Search for the cell housing the specified text and yield its (X, Y) center coordinate. 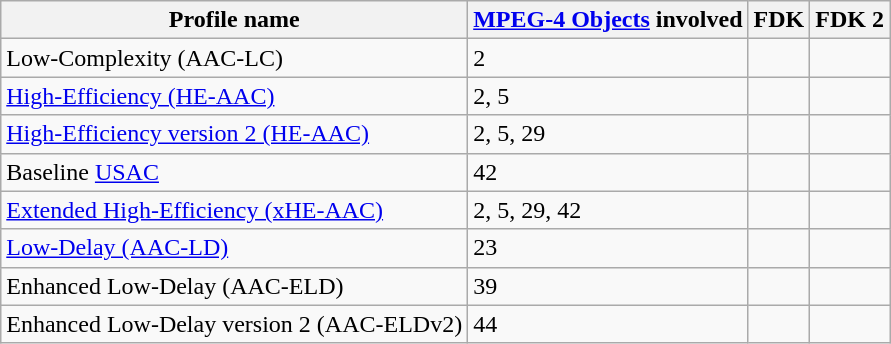
2, 5, 29 (608, 134)
39 (608, 286)
23 (608, 248)
2, 5, 29, 42 (608, 210)
Enhanced Low-Delay (AAC-ELD) (234, 286)
Baseline USAC (234, 172)
2 (608, 58)
FDK (779, 20)
42 (608, 172)
2, 5 (608, 96)
Profile name (234, 20)
MPEG-4 Objects involved (608, 20)
Extended High-Efficiency (xHE-AAC) (234, 210)
Enhanced Low-Delay version 2 (AAC-ELDv2) (234, 324)
High-Efficiency version 2 (HE-AAC) (234, 134)
Low-Delay (AAC-LD) (234, 248)
High-Efficiency (HE-AAC) (234, 96)
FDK 2 (850, 20)
Low-Complexity (AAC-LC) (234, 58)
44 (608, 324)
